Scan for the cell matching the given text and deliver its [X, Y] coordinate at center. 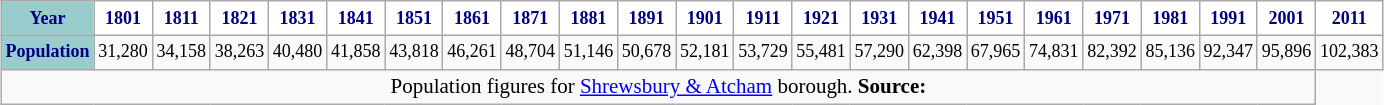
53,729 [763, 52]
51,146 [588, 52]
55,481 [821, 52]
95,896 [1286, 52]
85,136 [1170, 52]
50,678 [646, 52]
1981 [1170, 18]
1911 [763, 18]
1851 [414, 18]
1831 [297, 18]
2001 [1286, 18]
41,858 [356, 52]
1821 [239, 18]
52,181 [705, 52]
1891 [646, 18]
1941 [937, 18]
1951 [996, 18]
1931 [879, 18]
1811 [181, 18]
31,280 [123, 52]
67,965 [996, 52]
102,383 [1350, 52]
1801 [123, 18]
1901 [705, 18]
82,392 [1112, 52]
43,818 [414, 52]
34,158 [181, 52]
57,290 [879, 52]
74,831 [1054, 52]
Population figures for Shrewsbury & Atcham borough. Source: [658, 86]
1861 [472, 18]
1961 [1054, 18]
Population [48, 52]
2011 [1350, 18]
40,480 [297, 52]
92,347 [1228, 52]
1881 [588, 18]
1991 [1228, 18]
62,398 [937, 52]
38,263 [239, 52]
46,261 [472, 52]
1921 [821, 18]
1841 [356, 18]
48,704 [530, 52]
1871 [530, 18]
Year [48, 18]
1971 [1112, 18]
